Detect which cell encompasses the target text, then output its [X, Y] center coordinate. 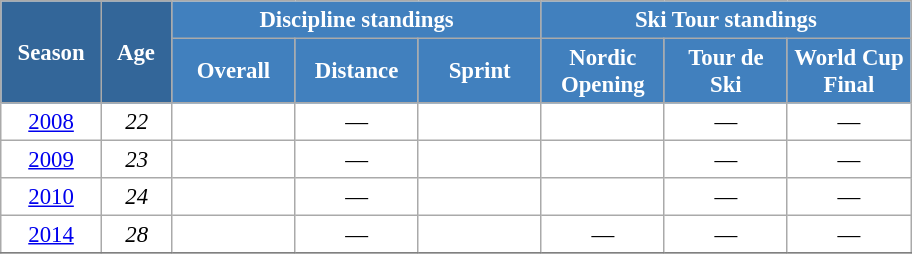
Ski Tour standings [726, 20]
Season [52, 52]
Age [136, 52]
23 [136, 160]
Tour deSki [726, 72]
NordicOpening [602, 72]
Distance [356, 72]
Discipline standings [356, 20]
Sprint [480, 72]
2008 [52, 122]
24 [136, 197]
Overall [234, 72]
22 [136, 122]
2010 [52, 197]
World CupFinal [848, 72]
2014 [52, 235]
2009 [52, 160]
28 [136, 235]
